Detect which cell encompasses the target text, then output its (x, y) center coordinate. 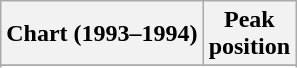
Chart (1993–1994) (102, 34)
Peakposition (249, 34)
